Pinpoint the cell where the given text exists, returning its (X, Y) midpoint coordinate. 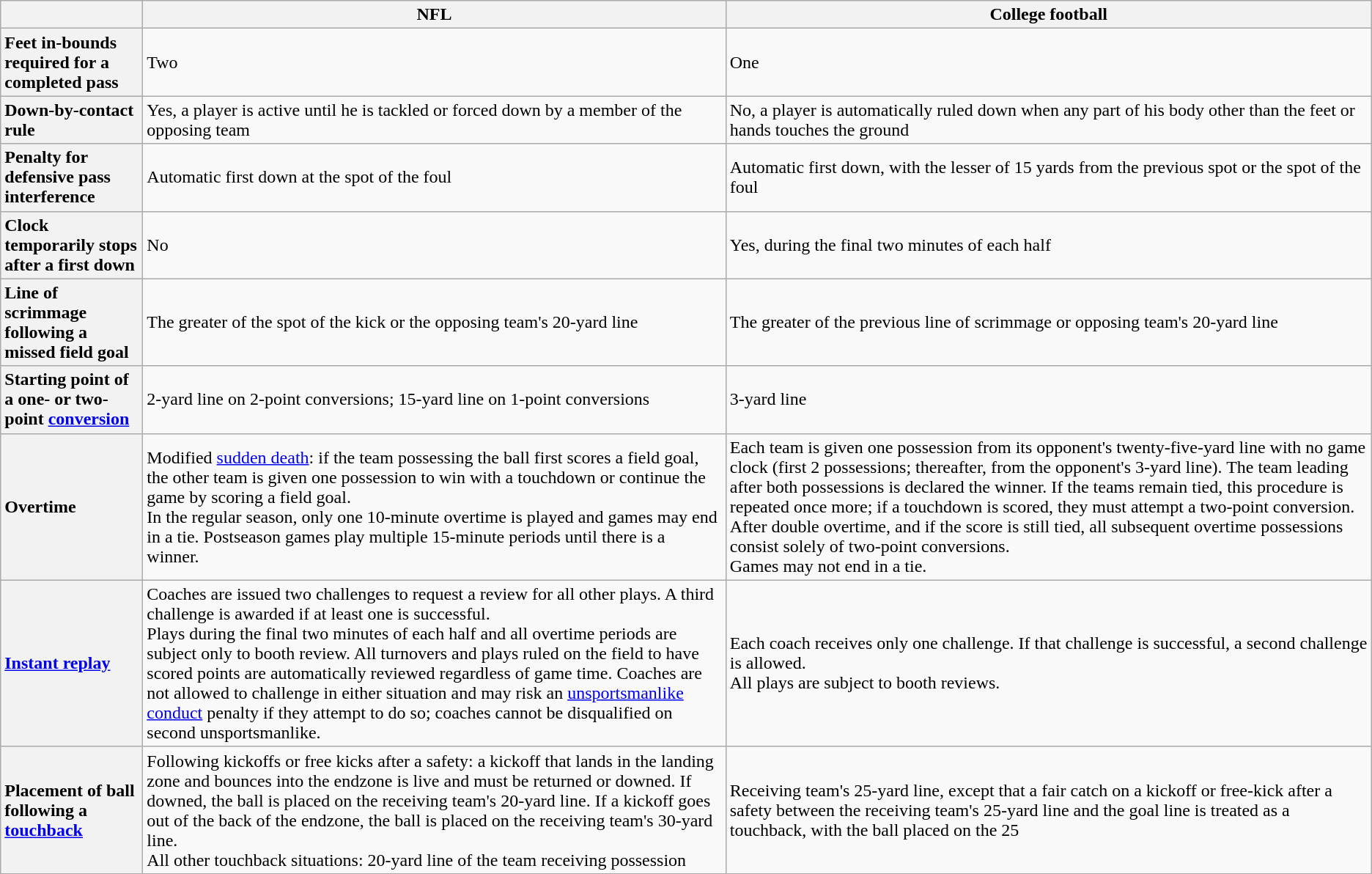
Penalty for defensive pass interference (72, 177)
Down-by-contact rule (72, 120)
College football (1048, 15)
Instant replay (72, 663)
NFL (434, 15)
No, a player is automatically ruled down when any part of his body other than the feet or hands touches the ground (1048, 120)
2-yard line on 2-point conversions; 15-yard line on 1-point conversions (434, 400)
The greater of the spot of the kick or the opposing team's 20-yard line (434, 323)
Yes, during the final two minutes of each half (1048, 245)
Clock temporarily stops after a first down (72, 245)
Feet in-bounds required for a completed pass (72, 62)
Automatic first down at the spot of the foul (434, 177)
Overtime (72, 507)
One (1048, 62)
Each coach receives only one challenge. If that challenge is successful, a second challenge is allowed.All plays are subject to booth reviews. (1048, 663)
Line of scrimmage following a missed field goal (72, 323)
Placement of ball following a touchback (72, 809)
Automatic first down, with the lesser of 15 yards from the previous spot or the spot of the foul (1048, 177)
Yes, a player is active until he is tackled or forced down by a member of the opposing team (434, 120)
The greater of the previous line of scrimmage or opposing team's 20-yard line (1048, 323)
Two (434, 62)
No (434, 245)
3-yard line (1048, 400)
Starting point of a one- or two-point conversion (72, 400)
